Capture the cell that displays the provided text and extract its [X, Y] central coordinate. 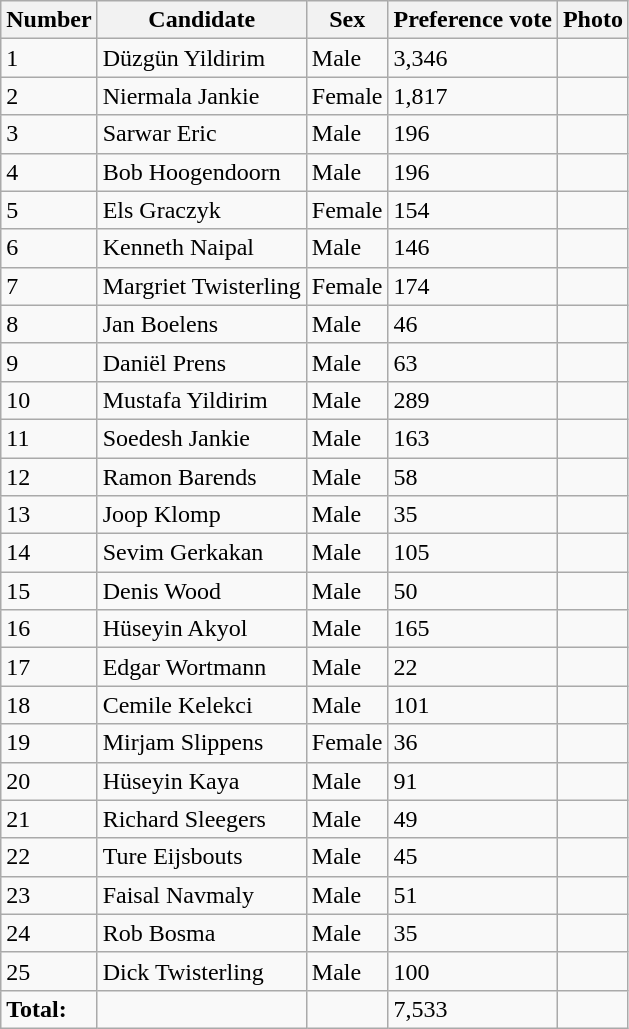
Sarwar Eric [202, 134]
174 [472, 286]
Ramon Barends [202, 477]
18 [49, 705]
3 [49, 134]
Total: [49, 1009]
154 [472, 210]
15 [49, 591]
8 [49, 324]
16 [49, 629]
36 [472, 743]
6 [49, 248]
Hüseyin Akyol [202, 629]
23 [49, 895]
49 [472, 819]
Photo [592, 20]
Els Graczyk [202, 210]
Soedesh Jankie [202, 438]
289 [472, 400]
45 [472, 857]
Faisal Navmaly [202, 895]
17 [49, 667]
Dick Twisterling [202, 971]
7 [49, 286]
105 [472, 553]
Margriet Twisterling [202, 286]
12 [49, 477]
9 [49, 362]
Sex [347, 20]
51 [472, 895]
4 [49, 172]
Preference vote [472, 20]
Edgar Wortmann [202, 667]
21 [49, 819]
Richard Sleegers [202, 819]
Number [49, 20]
Rob Bosma [202, 933]
165 [472, 629]
50 [472, 591]
1 [49, 58]
2 [49, 96]
63 [472, 362]
1,817 [472, 96]
Mustafa Yildirim [202, 400]
Candidate [202, 20]
Mirjam Slippens [202, 743]
14 [49, 553]
Ture Eijsbouts [202, 857]
100 [472, 971]
20 [49, 781]
Bob Hoogendoorn [202, 172]
163 [472, 438]
Jan Boelens [202, 324]
Kenneth Naipal [202, 248]
Cemile Kelekci [202, 705]
146 [472, 248]
3,346 [472, 58]
101 [472, 705]
Sevim Gerkakan [202, 553]
Niermala Jankie [202, 96]
10 [49, 400]
11 [49, 438]
5 [49, 210]
Denis Wood [202, 591]
7,533 [472, 1009]
91 [472, 781]
Joop Klomp [202, 515]
Düzgün Yildirim [202, 58]
58 [472, 477]
19 [49, 743]
Hüseyin Kaya [202, 781]
24 [49, 933]
25 [49, 971]
46 [472, 324]
Daniël Prens [202, 362]
13 [49, 515]
